Return the (X, Y) coordinate for the center point of the cell that contains the specified text.  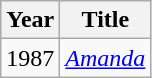
Amanda (106, 58)
1987 (30, 58)
Title (106, 20)
Year (30, 20)
